Search for the cell housing the specified text and yield its [x, y] center coordinate. 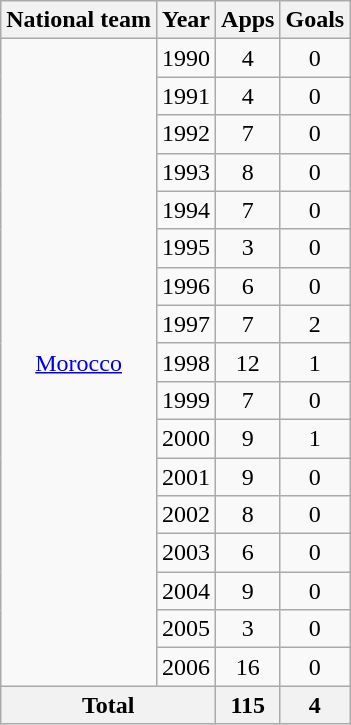
Goals [315, 20]
2 [315, 324]
2000 [186, 438]
1996 [186, 286]
1997 [186, 324]
1999 [186, 400]
2006 [186, 667]
1992 [186, 134]
Year [186, 20]
16 [248, 667]
2004 [186, 591]
2002 [186, 515]
1990 [186, 58]
12 [248, 362]
1998 [186, 362]
1994 [186, 210]
2001 [186, 477]
Morocco [79, 362]
2003 [186, 553]
115 [248, 705]
2005 [186, 629]
Total [108, 705]
1993 [186, 172]
1995 [186, 248]
1991 [186, 96]
Apps [248, 20]
National team [79, 20]
